Scan for the cell matching the given text and deliver its (X, Y) coordinate at center. 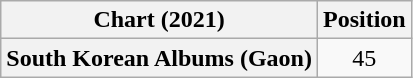
Chart (2021) (160, 20)
Position (364, 20)
South Korean Albums (Gaon) (160, 58)
45 (364, 58)
